Return [X, Y] of the center of cell containing provided text 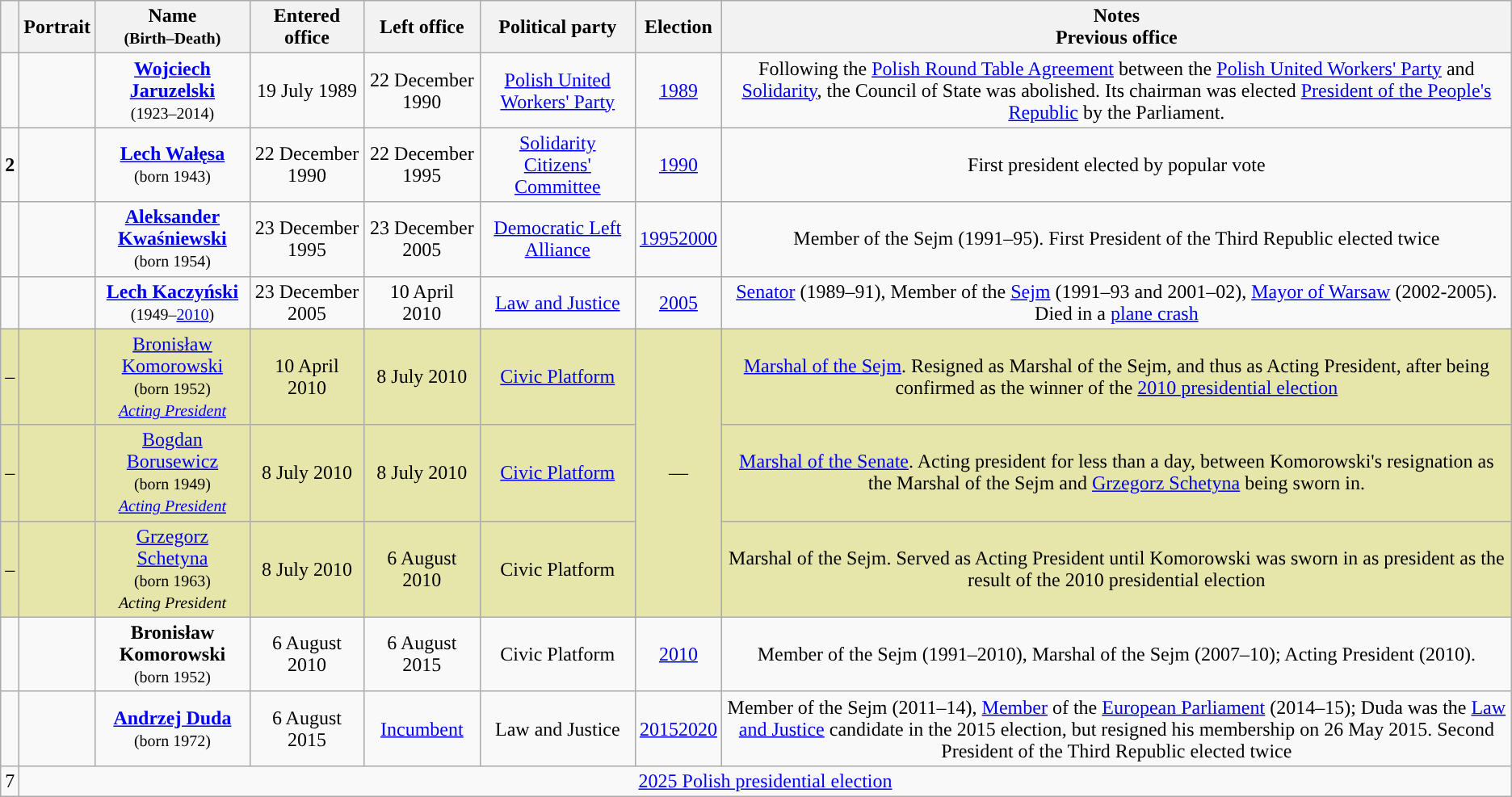
Election [678, 27]
23 December 1995 [307, 239]
2 [10, 165]
Member of the Sejm (1991–95). First President of the Third Republic elected twice [1116, 239]
Andrzej Duda(born 1972) [172, 728]
7 [10, 781]
2005 [678, 302]
Marshal of the Sejm. Served as Acting President until Komorowski was sworn in as president as the result of the 2010 presidential election [1116, 568]
Name(Birth–Death) [172, 27]
Left office [422, 27]
Bronisław Komorowski(born 1952) [172, 654]
Grzegorz Schetyna(born 1963)Acting President [172, 568]
Bronisław Komorowski(born 1952)Acting President [172, 376]
Solidarity Citizens' Committee [557, 165]
20152020 [678, 728]
First president elected by popular vote [1116, 165]
Aleksander Kwaśniewski(born 1954) [172, 239]
2025 Polish presidential election [766, 781]
Bogdan Borusewicz(born 1949)Acting President [172, 473]
Lech Kaczyński(1949–2010) [172, 302]
Entered office [307, 27]
Wojciech Jaruzelski(1923–2014) [172, 90]
Senator (1989–91), Member of the Sejm (1991–93 and 2001–02), Mayor of Warsaw (2002-2005). Died in a plane crash [1116, 302]
— [678, 473]
Member of the Sejm (1991–2010), Marshal of the Sejm (2007–10); Acting President (2010). [1116, 654]
Democratic Left Alliance [557, 239]
1989 [678, 90]
Portrait [57, 27]
22 December 1995 [422, 165]
19952000 [678, 239]
NotesPrevious office [1116, 27]
Polish United Workers' Party [557, 90]
19 July 1989 [307, 90]
Lech Wałęsa(born 1943) [172, 165]
2010 [678, 654]
Incumbent [422, 728]
Political party [557, 27]
1990 [678, 165]
